Output the (x, y) coordinate of the center of the cell containing the given text.  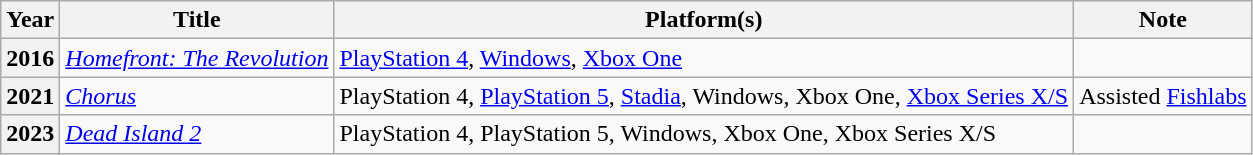
Dead Island 2 (197, 134)
Note (1163, 20)
Year (30, 20)
Assisted Fishlabs (1163, 96)
Homefront: The Revolution (197, 58)
PlayStation 4, Windows, Xbox One (704, 58)
Platform(s) (704, 20)
PlayStation 4, PlayStation 5, Windows, Xbox One, Xbox Series X/S (704, 134)
PlayStation 4, PlayStation 5, Stadia, Windows, Xbox One, Xbox Series X/S (704, 96)
Title (197, 20)
2016 (30, 58)
2023 (30, 134)
Chorus (197, 96)
2021 (30, 96)
